Determine the (X, Y) coordinate at the center of the cell enclosing the given text.  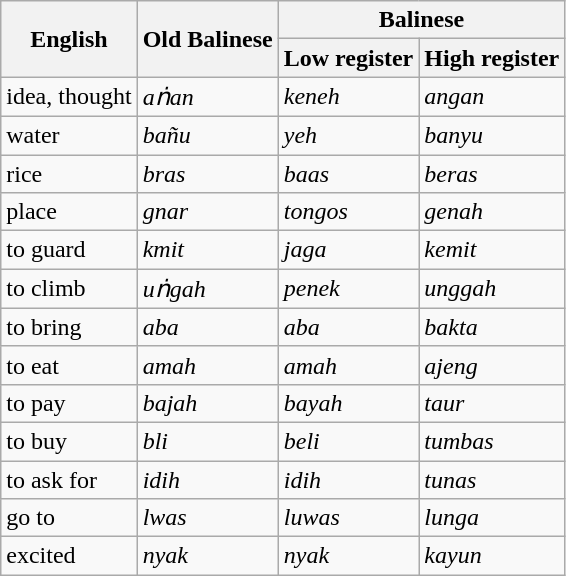
taur (492, 403)
gnar (208, 212)
kemit (492, 250)
kmit (208, 250)
to climb (69, 289)
penek (348, 289)
High register (492, 58)
tumbas (492, 441)
idea, thought (69, 97)
bakta (492, 327)
water (69, 135)
lunga (492, 518)
to ask for (69, 479)
to bring (69, 327)
Low register (348, 58)
unggah (492, 289)
beras (492, 173)
place (69, 212)
Balinese (421, 20)
to guard (69, 250)
jaga (348, 250)
lwas (208, 518)
Old Balinese (208, 39)
ajeng (492, 365)
to pay (69, 403)
luwas (348, 518)
aṅan (208, 97)
yeh (348, 135)
angan (492, 97)
bras (208, 173)
bañu (208, 135)
excited (69, 556)
bli (208, 441)
to buy (69, 441)
banyu (492, 135)
tunas (492, 479)
beli (348, 441)
rice (69, 173)
go to (69, 518)
bayah (348, 403)
baas (348, 173)
kayun (492, 556)
bajah (208, 403)
uṅgah (208, 289)
to eat (69, 365)
tongos (348, 212)
genah (492, 212)
English (69, 39)
keneh (348, 97)
